From the cell containing the given text, extract its center point as (X, Y) coordinate. 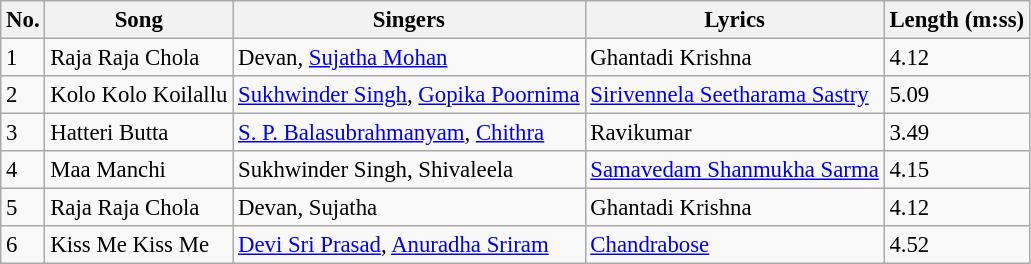
Kolo Kolo Koilallu (139, 95)
5.09 (956, 95)
Sukhwinder Singh, Shivaleela (409, 170)
Devan, Sujatha (409, 208)
6 (23, 245)
1 (23, 58)
Sukhwinder Singh, Gopika Poornima (409, 95)
Chandrabose (734, 245)
Sirivennela Seetharama Sastry (734, 95)
Hatteri Butta (139, 133)
Kiss Me Kiss Me (139, 245)
Length (m:ss) (956, 20)
5 (23, 208)
Song (139, 20)
3.49 (956, 133)
4 (23, 170)
4.15 (956, 170)
Samavedam Shanmukha Sarma (734, 170)
2 (23, 95)
S. P. Balasubrahmanyam, Chithra (409, 133)
No. (23, 20)
Singers (409, 20)
Devi Sri Prasad, Anuradha Sriram (409, 245)
Devan, Sujatha Mohan (409, 58)
Lyrics (734, 20)
Ravikumar (734, 133)
3 (23, 133)
Maa Manchi (139, 170)
4.52 (956, 245)
